Find where the given text appears and provide that cell's center as [X, Y] coordinate. 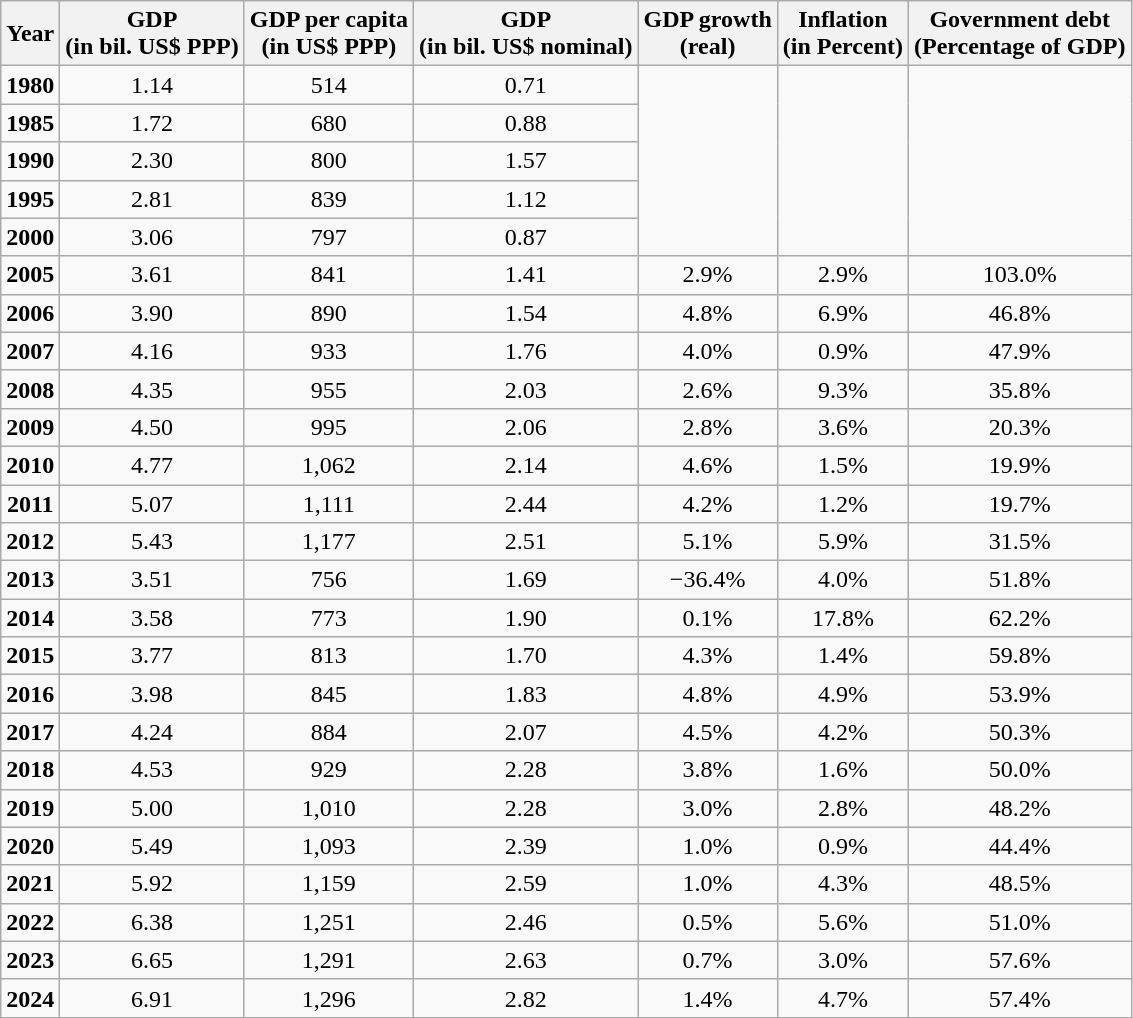
62.2% [1020, 618]
514 [328, 85]
2010 [30, 465]
2.06 [526, 427]
2.82 [526, 998]
48.5% [1020, 884]
51.8% [1020, 580]
884 [328, 732]
2.59 [526, 884]
3.98 [152, 694]
59.8% [1020, 656]
1,291 [328, 960]
GDP(in bil. US$ nominal) [526, 34]
GDP(in bil. US$ PPP) [152, 34]
4.53 [152, 770]
1,251 [328, 922]
841 [328, 275]
9.3% [842, 389]
Government debt(Percentage of GDP) [1020, 34]
1995 [30, 199]
3.8% [708, 770]
2.51 [526, 542]
2009 [30, 427]
GDP per capita(in US$ PPP) [328, 34]
2019 [30, 808]
680 [328, 123]
1.54 [526, 313]
1.57 [526, 161]
995 [328, 427]
103.0% [1020, 275]
1.12 [526, 199]
1.90 [526, 618]
2023 [30, 960]
756 [328, 580]
2007 [30, 351]
3.58 [152, 618]
1.41 [526, 275]
0.1% [708, 618]
0.88 [526, 123]
19.9% [1020, 465]
0.87 [526, 237]
3.06 [152, 237]
2020 [30, 846]
35.8% [1020, 389]
1.6% [842, 770]
0.5% [708, 922]
50.3% [1020, 732]
929 [328, 770]
3.6% [842, 427]
2024 [30, 998]
4.77 [152, 465]
1,062 [328, 465]
Year [30, 34]
3.61 [152, 275]
Inflation(in Percent) [842, 34]
4.16 [152, 351]
0.7% [708, 960]
813 [328, 656]
53.9% [1020, 694]
51.0% [1020, 922]
2.30 [152, 161]
2.03 [526, 389]
1,177 [328, 542]
845 [328, 694]
3.90 [152, 313]
6.91 [152, 998]
2000 [30, 237]
1.72 [152, 123]
1990 [30, 161]
1.2% [842, 503]
4.50 [152, 427]
5.00 [152, 808]
19.7% [1020, 503]
3.51 [152, 580]
2018 [30, 770]
2.44 [526, 503]
47.9% [1020, 351]
GDP growth(real) [708, 34]
17.8% [842, 618]
2013 [30, 580]
955 [328, 389]
1.76 [526, 351]
1,111 [328, 503]
5.49 [152, 846]
6.38 [152, 922]
46.8% [1020, 313]
4.9% [842, 694]
1.69 [526, 580]
1,093 [328, 846]
1.5% [842, 465]
800 [328, 161]
−36.4% [708, 580]
5.1% [708, 542]
3.77 [152, 656]
5.9% [842, 542]
797 [328, 237]
5.92 [152, 884]
2021 [30, 884]
2.14 [526, 465]
1,296 [328, 998]
5.07 [152, 503]
1.70 [526, 656]
2005 [30, 275]
4.35 [152, 389]
57.6% [1020, 960]
773 [328, 618]
1.14 [152, 85]
2008 [30, 389]
933 [328, 351]
4.6% [708, 465]
1,010 [328, 808]
6.9% [842, 313]
4.7% [842, 998]
2006 [30, 313]
1.83 [526, 694]
6.65 [152, 960]
2011 [30, 503]
1,159 [328, 884]
2015 [30, 656]
48.2% [1020, 808]
0.71 [526, 85]
2014 [30, 618]
50.0% [1020, 770]
31.5% [1020, 542]
2017 [30, 732]
1980 [30, 85]
2.6% [708, 389]
4.5% [708, 732]
57.4% [1020, 998]
2.63 [526, 960]
2022 [30, 922]
5.6% [842, 922]
4.24 [152, 732]
1985 [30, 123]
2.81 [152, 199]
2.39 [526, 846]
20.3% [1020, 427]
5.43 [152, 542]
2016 [30, 694]
890 [328, 313]
2012 [30, 542]
839 [328, 199]
44.4% [1020, 846]
2.46 [526, 922]
2.07 [526, 732]
